Extract the [X, Y] coordinate from the center of the cell holding the provided text.  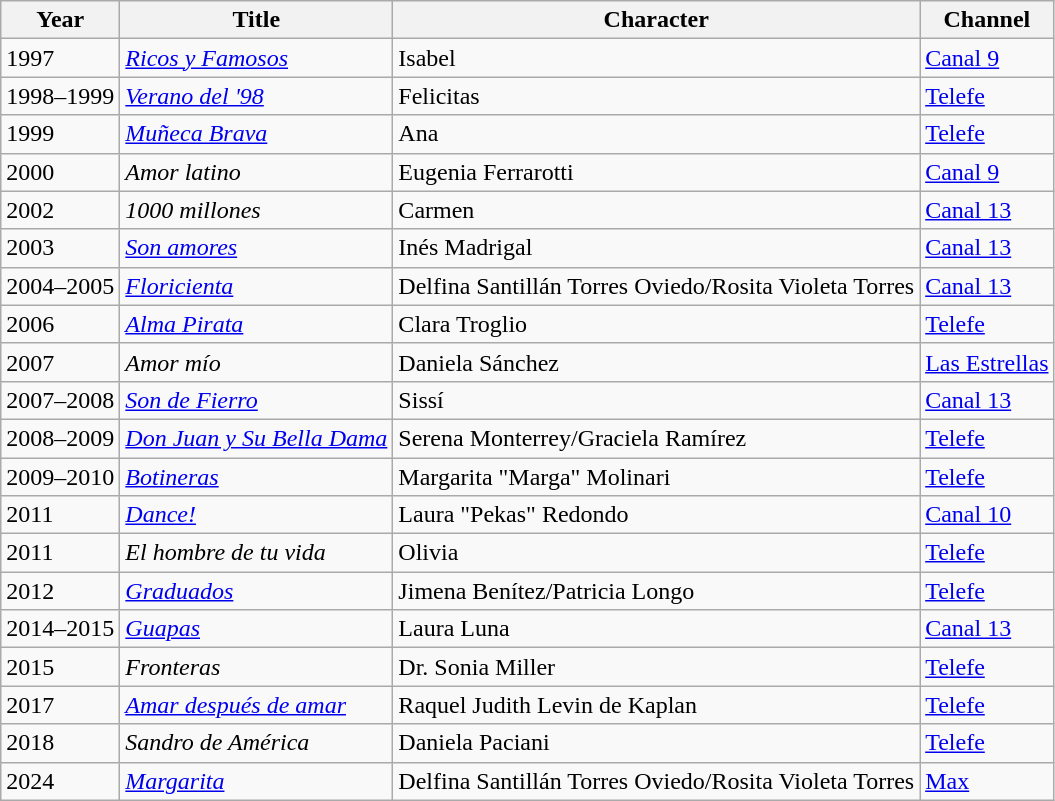
Amor latino [256, 172]
2012 [60, 591]
Laura Luna [656, 629]
Dr. Sonia Miller [656, 667]
2014–2015 [60, 629]
1000 millones [256, 210]
Amar después de amar [256, 705]
2003 [60, 248]
Fronteras [256, 667]
Character [656, 20]
Max [987, 781]
1997 [60, 58]
Inés Madrigal [656, 248]
Title [256, 20]
2017 [60, 705]
Year [60, 20]
Eugenia Ferrarotti [656, 172]
2000 [60, 172]
Carmen [656, 210]
2007–2008 [60, 400]
Alma Pirata [256, 324]
Channel [987, 20]
Laura "Pekas" Redondo [656, 515]
Son amores [256, 248]
Canal 10 [987, 515]
1999 [60, 134]
Floricienta [256, 286]
Botineras [256, 477]
Amor mío [256, 362]
Muñeca Brava [256, 134]
Daniela Paciani [656, 743]
Daniela Sánchez [656, 362]
Margarita "Marga" Molinari [656, 477]
Guapas [256, 629]
Son de Fierro [256, 400]
2004–2005 [60, 286]
Margarita [256, 781]
2008–2009 [60, 438]
2024 [60, 781]
Clara Troglio [656, 324]
Las Estrellas [987, 362]
Don Juan y Su Bella Dama [256, 438]
Serena Monterrey/Graciela Ramírez [656, 438]
Raquel Judith Levin de Kaplan [656, 705]
Dance! [256, 515]
El hombre de tu vida [256, 553]
2018 [60, 743]
Sandro de América [256, 743]
Verano del '98 [256, 96]
2015 [60, 667]
Isabel [656, 58]
1998–1999 [60, 96]
2007 [60, 362]
Graduados [256, 591]
2002 [60, 210]
2006 [60, 324]
2009–2010 [60, 477]
Sissí [656, 400]
Ricos y Famosos [256, 58]
Jimena Benítez/Patricia Longo [656, 591]
Felicitas [656, 96]
Ana [656, 134]
Olivia [656, 553]
